Locate the cell with the specified text and output its [x, y] center coordinate. 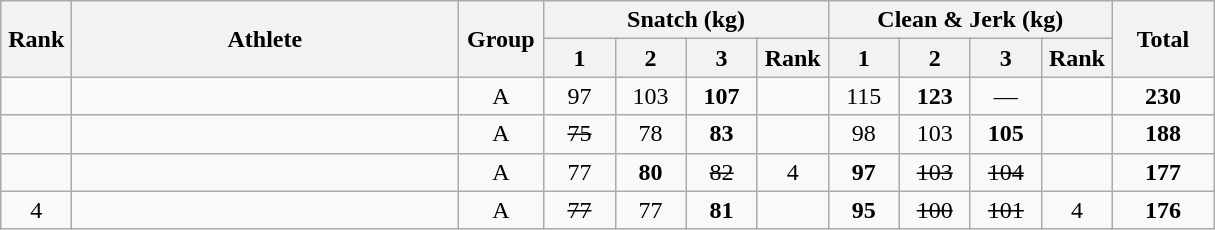
176 [1162, 210]
101 [1006, 210]
123 [934, 96]
95 [864, 210]
230 [1162, 96]
83 [722, 134]
82 [722, 172]
104 [1006, 172]
177 [1162, 172]
100 [934, 210]
Total [1162, 39]
188 [1162, 134]
Group [501, 39]
75 [580, 134]
105 [1006, 134]
115 [864, 96]
Snatch (kg) [686, 20]
107 [722, 96]
— [1006, 96]
Clean & Jerk (kg) [970, 20]
Athlete [265, 39]
78 [650, 134]
98 [864, 134]
81 [722, 210]
80 [650, 172]
